Find where the given text appears and provide that cell's center as (x, y) coordinate. 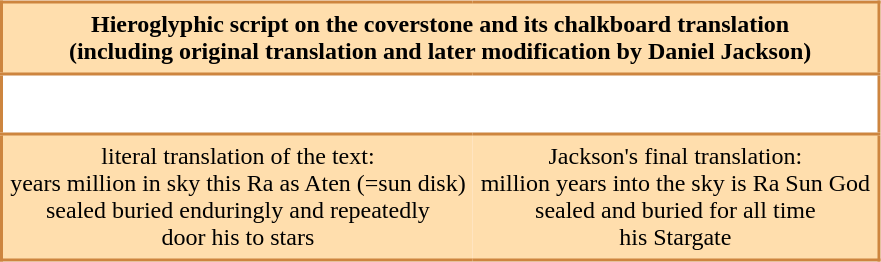
Jackson's final translation:million years into the sky is Ra Sun Godsealed and buried for all timehis Stargate (676, 197)
literal translation of the text:years million in sky this Ra as Aten (=sun disk)sealed buried enduringly and repeatedlydoor his to stars (237, 197)
Hieroglyphic script on the coverstone and its chalkboard translation(including original translation and later modification by Daniel Jackson) (440, 38)
